For the text-containing cell, return its midpoint in [x, y] coordinate format. 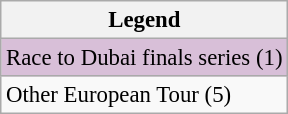
Other European Tour (5) [144, 95]
Race to Dubai finals series (1) [144, 58]
Legend [144, 20]
